Find where the given text appears and provide that cell's center as (X, Y) coordinate. 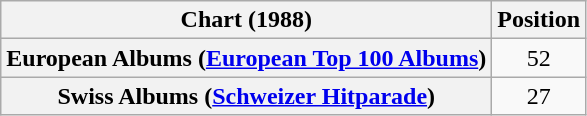
27 (539, 96)
52 (539, 58)
Chart (1988) (246, 20)
Position (539, 20)
Swiss Albums (Schweizer Hitparade) (246, 96)
European Albums (European Top 100 Albums) (246, 58)
